Scan for the cell matching the given text and deliver its (x, y) coordinate at center. 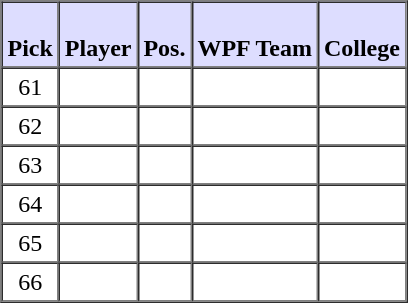
Player (98, 35)
College (362, 35)
64 (30, 204)
Pos. (164, 35)
63 (30, 166)
WPF Team (254, 35)
62 (30, 126)
65 (30, 244)
66 (30, 282)
61 (30, 88)
Pick (30, 35)
